Provide the (X, Y) coordinate of the cell's center where the given text is located.  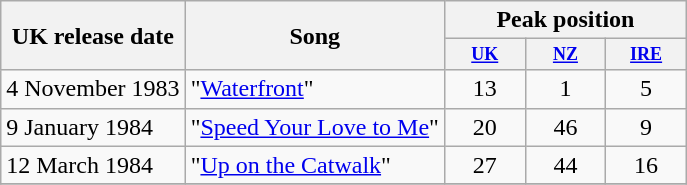
"Up on the Catwalk" (314, 165)
20 (484, 127)
"Speed Your Love to Me" (314, 127)
"Waterfront" (314, 89)
9 (646, 127)
13 (484, 89)
1 (566, 89)
Peak position (565, 20)
IRE (646, 54)
12 March 1984 (93, 165)
46 (566, 127)
5 (646, 89)
16 (646, 165)
27 (484, 165)
Song (314, 36)
44 (566, 165)
UK release date (93, 36)
UK (484, 54)
NZ (566, 54)
4 November 1983 (93, 89)
9 January 1984 (93, 127)
